Identify which cell holds the provided text, then report its [x, y] central coordinate. 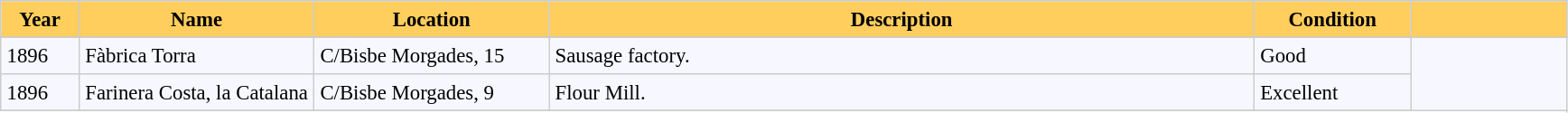
Condition [1331, 19]
Name [196, 19]
Description [901, 19]
Fàbrica Torra [196, 55]
Location [432, 19]
Farinera Costa, la Catalana [196, 92]
Flour Mill. [901, 92]
Sausage factory. [901, 55]
C/Bisbe Morgades, 15 [432, 55]
Excellent [1331, 92]
Year [40, 19]
Good [1331, 55]
C/Bisbe Morgades, 9 [432, 92]
